Return (X, Y) of the center of cell containing provided text 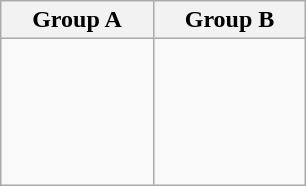
Group B (230, 20)
Group A (78, 20)
